For the text-containing cell, return its midpoint in [X, Y] coordinate format. 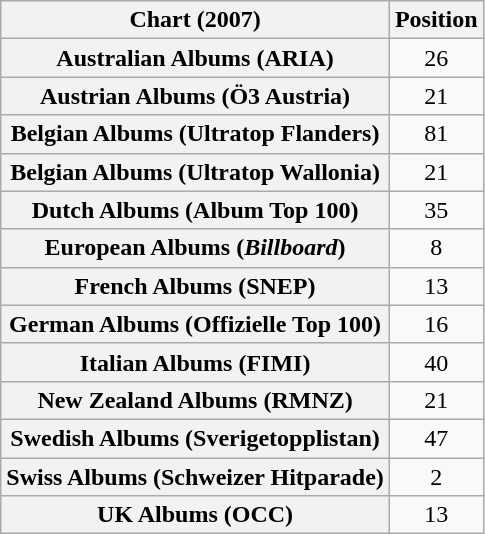
Belgian Albums (Ultratop Wallonia) [196, 172]
Dutch Albums (Album Top 100) [196, 210]
Austrian Albums (Ö3 Austria) [196, 96]
New Zealand Albums (RMNZ) [196, 400]
8 [436, 248]
UK Albums (OCC) [196, 515]
Swedish Albums (Sverigetopplistan) [196, 438]
Chart (2007) [196, 20]
French Albums (SNEP) [196, 286]
47 [436, 438]
16 [436, 324]
Italian Albums (FIMI) [196, 362]
Swiss Albums (Schweizer Hitparade) [196, 477]
Australian Albums (ARIA) [196, 58]
German Albums (Offizielle Top 100) [196, 324]
Position [436, 20]
2 [436, 477]
35 [436, 210]
European Albums (Billboard) [196, 248]
Belgian Albums (Ultratop Flanders) [196, 134]
40 [436, 362]
26 [436, 58]
81 [436, 134]
